Provide the [x, y] coordinate of the cell's center where the given text is located.  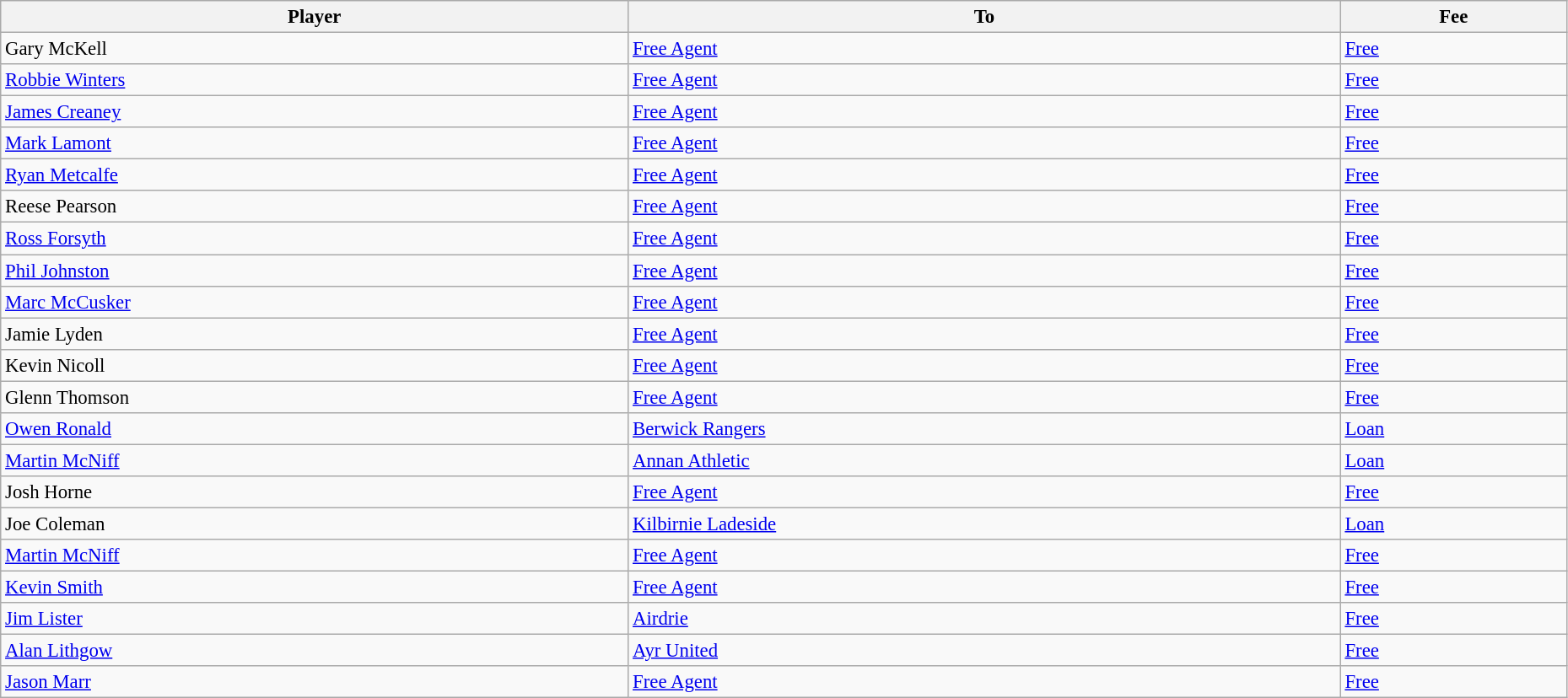
Jamie Lyden [315, 334]
Reese Pearson [315, 207]
Player [315, 17]
Jim Lister [315, 619]
Phil Johnston [315, 271]
James Creaney [315, 112]
Annan Athletic [984, 460]
Airdrie [984, 619]
Ryan Metcalfe [315, 175]
Joe Coleman [315, 523]
Gary McKell [315, 49]
Jason Marr [315, 682]
Kevin Smith [315, 588]
Glenn Thomson [315, 397]
Kevin Nicoll [315, 365]
Owen Ronald [315, 429]
Alan Lithgow [315, 651]
Kilbirnie Ladeside [984, 523]
Mark Lamont [315, 143]
Fee [1453, 17]
Ayr United [984, 651]
To [984, 17]
Berwick Rangers [984, 429]
Josh Horne [315, 492]
Marc McCusker [315, 302]
Ross Forsyth [315, 239]
Robbie Winters [315, 80]
